Scan for the cell matching the given text and deliver its [x, y] coordinate at center. 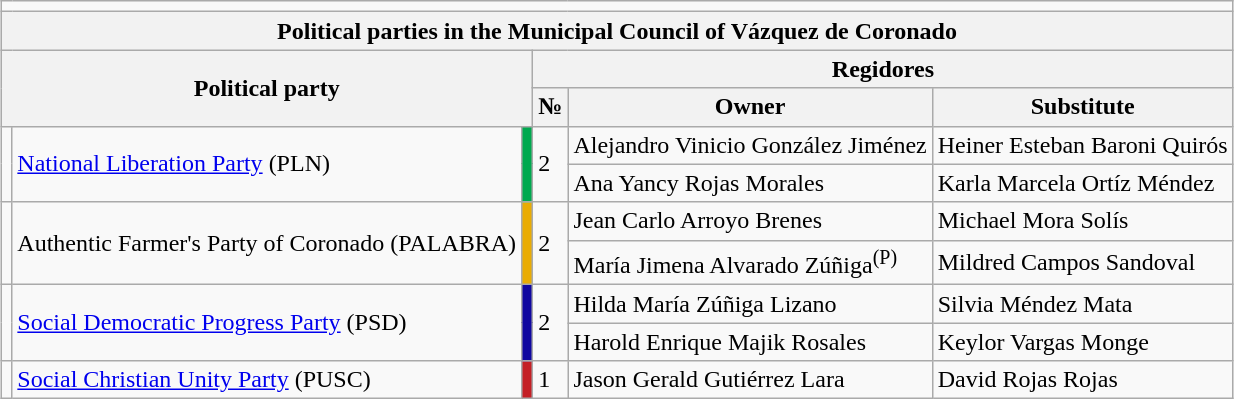
Social Christian Unity Party (PUSC) [267, 380]
Hilda María Zúñiga Lizano [750, 304]
Social Democratic Progress Party (PSD) [267, 323]
Political parties in the Municipal Council of Vázquez de Coronado [617, 31]
Silvia Méndez Mata [1082, 304]
Keylor Vargas Monge [1082, 342]
Harold Enrique Majik Rosales [750, 342]
National Liberation Party (PLN) [267, 164]
Owner [750, 107]
1 [550, 380]
№ [550, 107]
Ana Yancy Rojas Morales [750, 183]
Heiner Esteban Baroni Quirós [1082, 145]
Jean Carlo Arroyo Brenes [750, 221]
Regidores [884, 69]
Jason Gerald Gutiérrez Lara [750, 380]
Mildred Campos Sandoval [1082, 262]
Political party [267, 88]
Alejandro Vinicio González Jiménez [750, 145]
María Jimena Alvarado Zúñiga(P) [750, 262]
Authentic Farmer's Party of Coronado (PALABRA) [267, 244]
Karla Marcela Ortíz Méndez [1082, 183]
Substitute [1082, 107]
David Rojas Rojas [1082, 380]
Michael Mora Solís [1082, 221]
